Locate the cell with the specified text and output its (x, y) center coordinate. 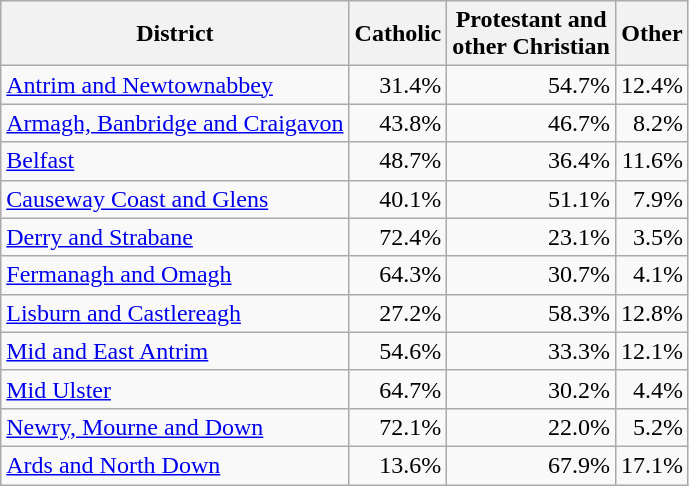
Mid Ulster (175, 389)
23.1% (532, 237)
31.4% (398, 85)
Armagh, Banbridge and Craigavon (175, 123)
54.6% (398, 351)
36.4% (532, 161)
Ards and North Down (175, 465)
40.1% (398, 199)
48.7% (398, 161)
54.7% (532, 85)
30.7% (532, 275)
Newry, Mourne and Down (175, 427)
Catholic (398, 34)
43.8% (398, 123)
46.7% (532, 123)
12.1% (652, 351)
13.6% (398, 465)
Protestant andother Christian (532, 34)
District (175, 34)
11.6% (652, 161)
Lisburn and Castlereagh (175, 313)
22.0% (532, 427)
51.1% (532, 199)
64.7% (398, 389)
8.2% (652, 123)
4.4% (652, 389)
72.4% (398, 237)
3.5% (652, 237)
5.2% (652, 427)
Mid and East Antrim (175, 351)
Antrim and Newtownabbey (175, 85)
7.9% (652, 199)
72.1% (398, 427)
33.3% (532, 351)
27.2% (398, 313)
12.4% (652, 85)
64.3% (398, 275)
Fermanagh and Omagh (175, 275)
17.1% (652, 465)
12.8% (652, 313)
4.1% (652, 275)
Derry and Strabane (175, 237)
58.3% (532, 313)
Other (652, 34)
67.9% (532, 465)
Causeway Coast and Glens (175, 199)
Belfast (175, 161)
30.2% (532, 389)
